Locate the cell with the specified text and output its [x, y] center coordinate. 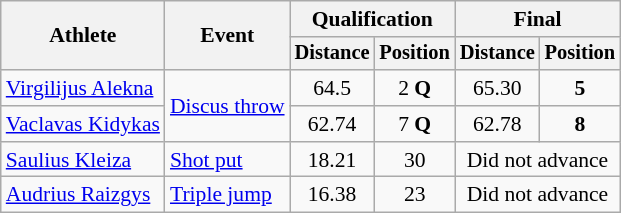
2 Q [414, 88]
Final [538, 19]
18.21 [332, 160]
Shot put [228, 160]
23 [414, 195]
62.78 [498, 124]
Triple jump [228, 195]
65.30 [498, 88]
Event [228, 36]
64.5 [332, 88]
Athlete [83, 36]
Virgilijus Alekna [83, 88]
30 [414, 160]
7 Q [414, 124]
Saulius Kleiza [83, 160]
8 [580, 124]
Audrius Raizgys [83, 195]
16.38 [332, 195]
Discus throw [228, 106]
62.74 [332, 124]
Qualification [372, 19]
5 [580, 88]
Vaclavas Kidykas [83, 124]
